From the cell containing the given text, extract its center point as [X, Y] coordinate. 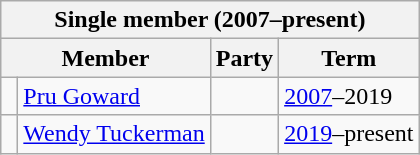
Term [349, 58]
2019–present [349, 134]
Party [244, 58]
Pru Goward [114, 96]
Member [106, 58]
Single member (2007–present) [210, 20]
Wendy Tuckerman [114, 134]
2007–2019 [349, 96]
